Detect which cell encompasses the target text, then output its (X, Y) center coordinate. 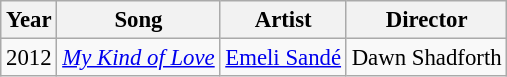
2012 (29, 58)
Artist (283, 20)
Dawn Shadforth (426, 58)
Year (29, 20)
Director (426, 20)
Song (138, 20)
My Kind of Love (138, 58)
Emeli Sandé (283, 58)
